Locate the cell with the specified text and output its (x, y) center coordinate. 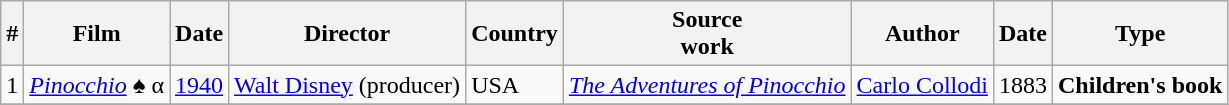
Sourcework (707, 34)
Country (515, 34)
Director (348, 34)
# (12, 34)
USA (515, 85)
1940 (200, 85)
1883 (1022, 85)
Film (97, 34)
1 (12, 85)
Walt Disney (producer) (348, 85)
Author (922, 34)
Carlo Collodi (922, 85)
Pinocchio ♠ α (97, 85)
The Adventures of Pinocchio (707, 85)
Children's book (1140, 85)
Type (1140, 34)
